Locate the cell with the specified text and output its [x, y] center coordinate. 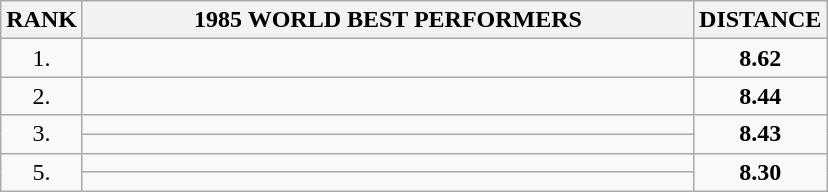
8.62 [760, 58]
RANK [42, 20]
1. [42, 58]
8.43 [760, 134]
8.30 [760, 172]
3. [42, 134]
8.44 [760, 96]
1985 WORLD BEST PERFORMERS [388, 20]
2. [42, 96]
DISTANCE [760, 20]
5. [42, 172]
